Determine the [x, y] coordinate at the center of the cell enclosing the given text.  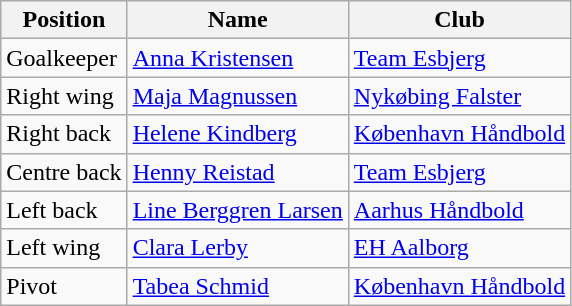
Tabea Schmid [238, 286]
Maja Magnussen [238, 96]
Pivot [64, 286]
Aarhus Håndbold [459, 210]
Club [459, 20]
Anna Kristensen [238, 58]
Henny Reistad [238, 172]
Helene Kindberg [238, 134]
EH Aalborg [459, 248]
Goalkeeper [64, 58]
Right back [64, 134]
Position [64, 20]
Left wing [64, 248]
Left back [64, 210]
Centre back [64, 172]
Name [238, 20]
Line Berggren Larsen [238, 210]
Clara Lerby [238, 248]
Right wing [64, 96]
Nykøbing Falster [459, 96]
